Extract the [x, y] coordinate from the center of the cell holding the provided text.  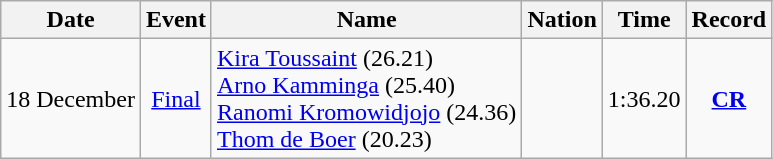
Final [176, 98]
Record [729, 20]
Kira Toussaint (26.21)Arno Kamminga (25.40)Ranomi Kromowidjojo (24.36) Thom de Boer (20.23) [366, 98]
18 December [71, 98]
CR [729, 98]
Name [366, 20]
Time [644, 20]
1:36.20 [644, 98]
Date [71, 20]
Nation [562, 20]
Event [176, 20]
